Return the (X, Y) coordinate for the center point of the cell that contains the specified text.  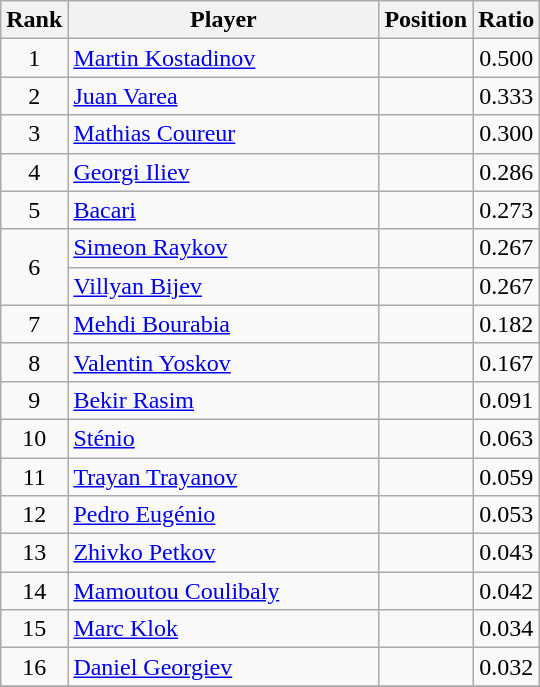
0.286 (506, 172)
0.300 (506, 134)
0.042 (506, 591)
13 (34, 553)
3 (34, 134)
Daniel Georgiev (224, 667)
12 (34, 515)
Pedro Eugénio (224, 515)
Martin Kostadinov (224, 58)
Mathias Coureur (224, 134)
Trayan Trayanov (224, 477)
14 (34, 591)
Position (426, 20)
0.034 (506, 629)
0.182 (506, 324)
0.032 (506, 667)
Villyan Bijev (224, 286)
15 (34, 629)
11 (34, 477)
Valentin Yoskov (224, 362)
0.053 (506, 515)
Georgi Iliev (224, 172)
0.091 (506, 400)
Sténio (224, 438)
0.333 (506, 96)
Rank (34, 20)
0.063 (506, 438)
0.167 (506, 362)
16 (34, 667)
4 (34, 172)
1 (34, 58)
2 (34, 96)
0.043 (506, 553)
Bacari (224, 210)
7 (34, 324)
Juan Varea (224, 96)
Ratio (506, 20)
8 (34, 362)
9 (34, 400)
Mehdi Bourabia (224, 324)
0.500 (506, 58)
10 (34, 438)
Zhivko Petkov (224, 553)
6 (34, 267)
Mamoutou Coulibaly (224, 591)
5 (34, 210)
Simeon Raykov (224, 248)
0.273 (506, 210)
0.059 (506, 477)
Player (224, 20)
Marc Klok (224, 629)
Bekir Rasim (224, 400)
